Return the [x, y] coordinate for the center point of the cell that contains the specified text.  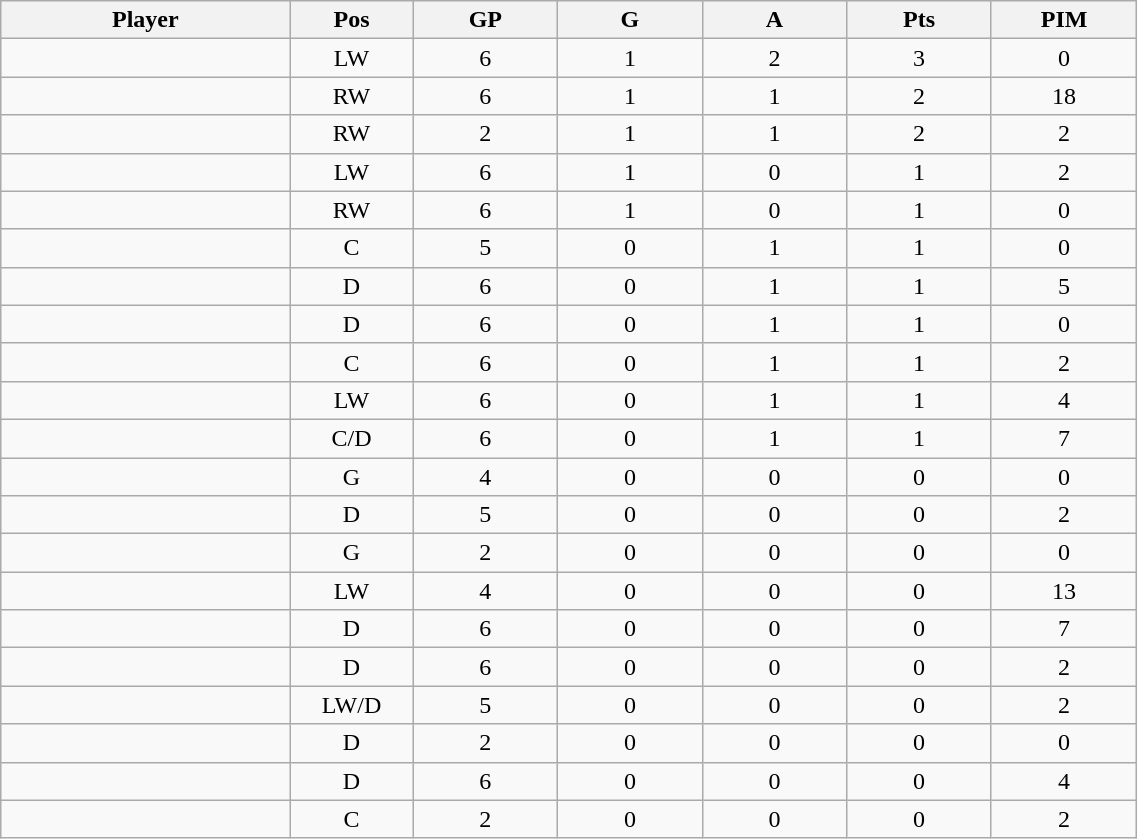
C/D [352, 438]
Player [146, 20]
PIM [1064, 20]
Pts [920, 20]
13 [1064, 591]
3 [920, 58]
GP [486, 20]
LW/D [352, 705]
A [774, 20]
Pos [352, 20]
18 [1064, 96]
